Find where the given text appears and provide that cell's center as [X, Y] coordinate. 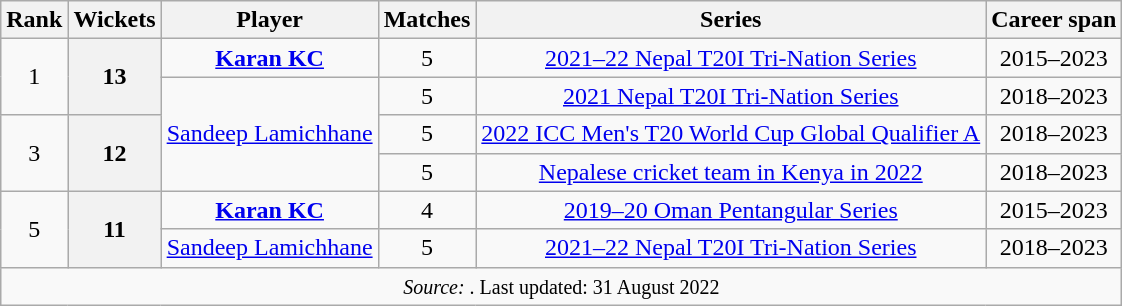
2019–20 Oman Pentangular Series [731, 210]
Nepalese cricket team in Kenya in 2022 [731, 172]
Wickets [114, 20]
Series [731, 20]
Source: . Last updated: 31 August 2022 [562, 286]
3 [34, 153]
Rank [34, 20]
12 [114, 153]
4 [427, 210]
13 [114, 77]
Career span [1054, 20]
Matches [427, 20]
2022 ICC Men's T20 World Cup Global Qualifier A [731, 134]
11 [114, 229]
2021 Nepal T20I Tri-Nation Series [731, 96]
1 [34, 77]
Player [270, 20]
